Locate the cell with the specified text and output its [x, y] center coordinate. 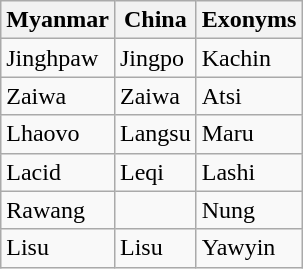
Rawang [58, 210]
Lacid [58, 172]
Jingpo [155, 58]
Langsu [155, 134]
Exonyms [249, 20]
Lhaovo [58, 134]
Leqi [155, 172]
Kachin [249, 58]
Nung [249, 210]
Maru [249, 134]
China [155, 20]
Myanmar [58, 20]
Lashi [249, 172]
Atsi [249, 96]
Jinghpaw [58, 58]
Yawyin [249, 248]
